Provide the [x, y] coordinate of the cell's center where the given text is located.  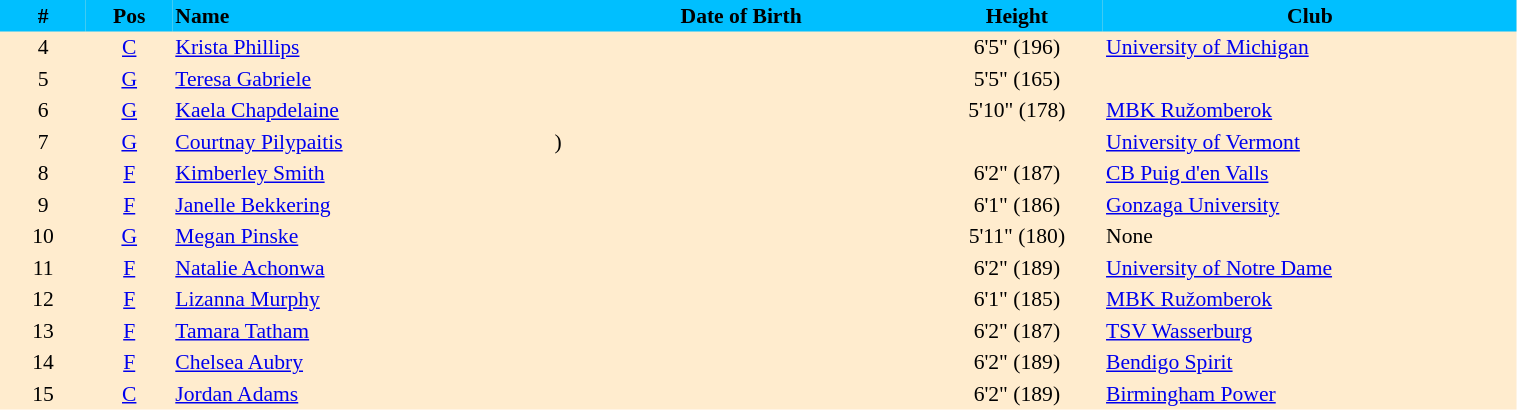
6 [43, 110]
9 [43, 205]
Kaela Chapdelaine [362, 110]
4 [43, 48]
Jordan Adams [362, 394]
6'1" (186) [1017, 205]
None [1310, 236]
Teresa Gabriele [362, 79]
6'1" (185) [1017, 300]
TSV Wasserburg [1310, 331]
Kimberley Smith [362, 174]
Natalie Achonwa [362, 268]
Krista Phillips [362, 48]
Club [1310, 16]
15 [43, 394]
14 [43, 362]
Gonzaga University [1310, 205]
Bendigo Spirit [1310, 362]
5'5" (165) [1017, 79]
CB Puig d'en Valls [1310, 174]
8 [43, 174]
Megan Pinske [362, 236]
University of Michigan [1310, 48]
University of Notre Dame [1310, 268]
5 [43, 79]
6'5" (196) [1017, 48]
Janelle Bekkering [362, 205]
5'10" (178) [1017, 110]
Chelsea Aubry [362, 362]
Pos [129, 16]
12 [43, 300]
# [43, 16]
Tamara Tatham [362, 331]
7 [43, 142]
Date of Birth [742, 16]
Lizanna Murphy [362, 300]
Courtnay Pilypaitis [362, 142]
5'11" (180) [1017, 236]
10 [43, 236]
) [742, 142]
Birmingham Power [1310, 394]
13 [43, 331]
Name [362, 16]
University of Vermont [1310, 142]
11 [43, 268]
Height [1017, 16]
